Locate the cell with the specified text and output its [x, y] center coordinate. 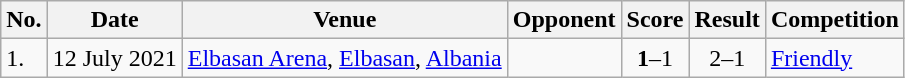
Elbasan Arena, Elbasan, Albania [344, 58]
1–1 [655, 58]
1. [24, 58]
Venue [344, 20]
Result [727, 20]
12 July 2021 [114, 58]
Friendly [834, 58]
Date [114, 20]
Competition [834, 20]
Opponent [564, 20]
Score [655, 20]
2–1 [727, 58]
No. [24, 20]
